Output the (x, y) coordinate of the center of the cell containing the given text.  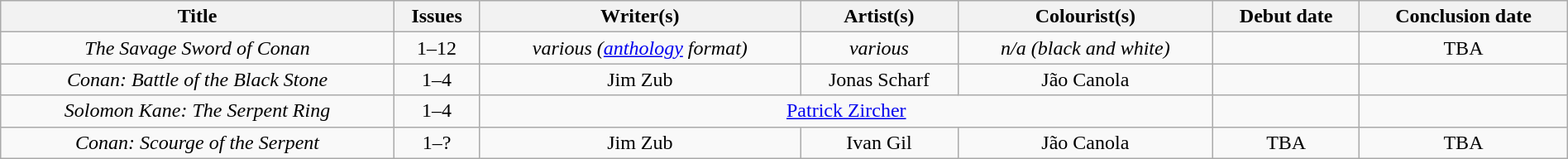
n/a (black and white) (1085, 48)
Jonas Scharf (879, 79)
Conclusion date (1464, 17)
Artist(s) (879, 17)
Solomon Kane: The Serpent Ring (198, 111)
1–? (437, 142)
various (anthology format) (640, 48)
Conan: Battle of the Black Stone (198, 79)
Ivan Gil (879, 142)
Debut date (1287, 17)
Title (198, 17)
Conan: Scourge of the Serpent (198, 142)
The Savage Sword of Conan (198, 48)
1–12 (437, 48)
Writer(s) (640, 17)
various (879, 48)
Patrick Zircher (847, 111)
Colourist(s) (1085, 17)
Issues (437, 17)
